Return the [X, Y] coordinate for the center point of the cell that contains the specified text.  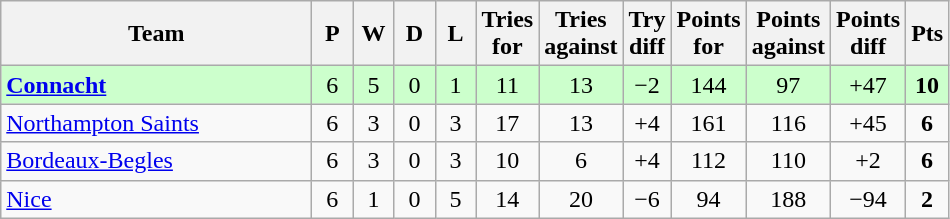
Try diff [647, 34]
116 [788, 123]
17 [508, 123]
110 [788, 161]
D [414, 34]
W [374, 34]
94 [708, 199]
112 [708, 161]
Points diff [868, 34]
14 [508, 199]
20 [581, 199]
+47 [868, 85]
−2 [647, 85]
Tries for [508, 34]
+45 [868, 123]
Connacht [156, 85]
Bordeaux-Begles [156, 161]
144 [708, 85]
P [332, 34]
Tries against [581, 34]
2 [928, 199]
−94 [868, 199]
Points against [788, 34]
Team [156, 34]
Nice [156, 199]
Pts [928, 34]
Points for [708, 34]
+2 [868, 161]
161 [708, 123]
L [456, 34]
11 [508, 85]
188 [788, 199]
97 [788, 85]
−6 [647, 199]
Northampton Saints [156, 123]
